Return [x, y] of the center of cell containing provided text 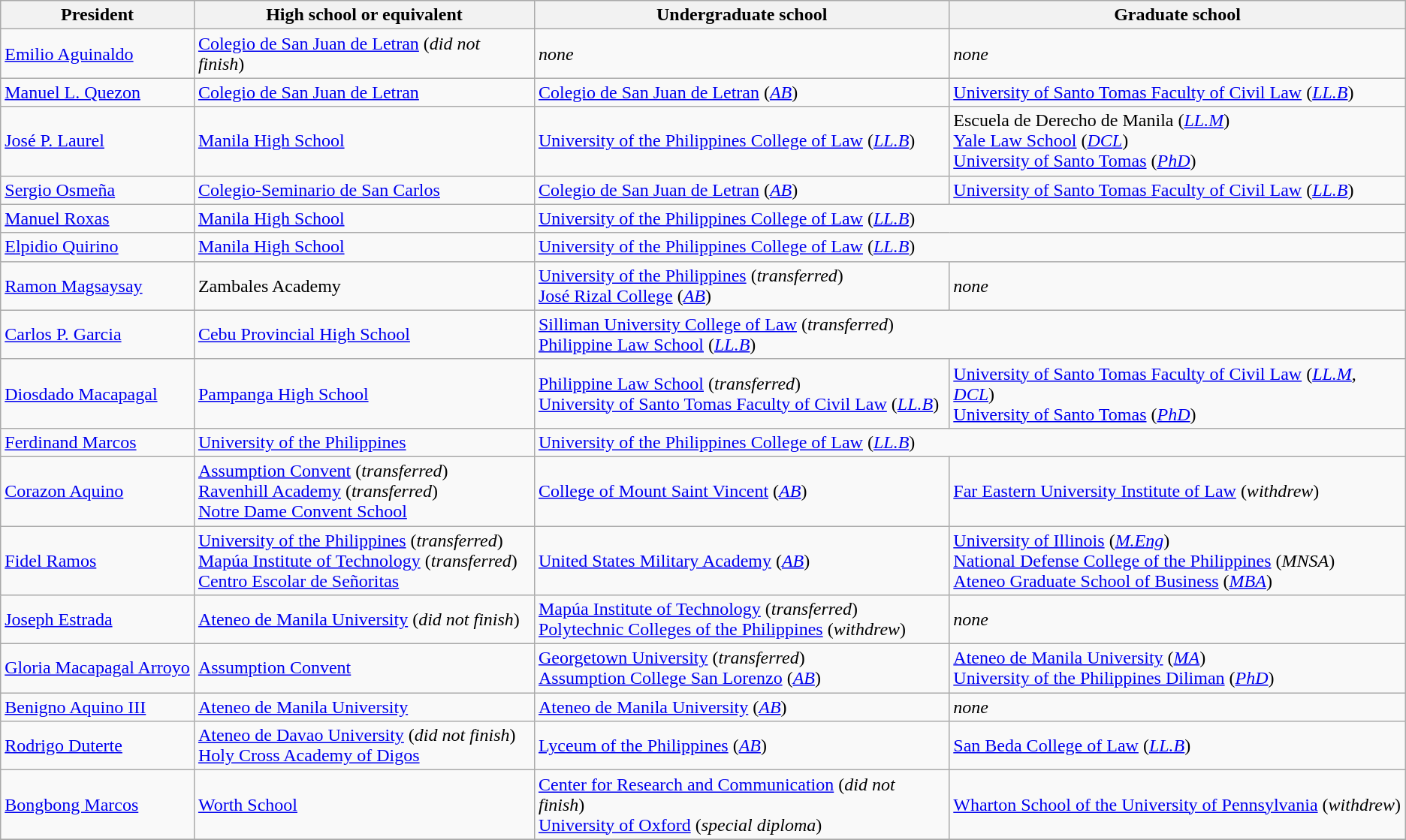
Far Eastern University Institute of Law (withdrew) [1178, 491]
Ateneo de Manila University (did not finish) [364, 620]
Gloria Macapagal Arroyo [98, 668]
Undergraduate school [741, 15]
University of Santo Tomas Faculty of Civil Law (LL.M, DCL) University of Santo Tomas (PhD) [1178, 393]
Lyceum of the Philippines (AB) [741, 746]
Diosdado Macapagal [98, 393]
Corazon Aquino [98, 491]
President [98, 15]
University of Illinois (M.Eng) National Defense College of the Philippines (MNSA) Ateneo Graduate School of Business (MBA) [1178, 560]
Bongbong Marcos [98, 805]
University of the Philippines [364, 442]
Emilio Aguinaldo [98, 54]
Assumption Convent [364, 668]
Ateneo de Davao University (did not finish) Holy Cross Academy of Digos [364, 746]
Ateneo de Manila University [364, 707]
Colegio de San Juan de Letran (did not finish) [364, 54]
Zambales Academy [364, 285]
Manuel Roxas [98, 218]
College of Mount Saint Vincent (AB) [741, 491]
Colegio-Seminario de San Carlos [364, 190]
Manuel L. Quezon [98, 92]
Ramon Magsaysay [98, 285]
Philippine Law School (transferred) University of Santo Tomas Faculty of Civil Law (LL.B) [741, 393]
San Beda College of Law (LL.B) [1178, 746]
Center for Research and Communication (did not finish) University of Oxford (special diploma) [741, 805]
University of the Philippines (transferred) José Rizal College (AB) [741, 285]
Rodrigo Duterte [98, 746]
University of the Philippines (transferred) Mapúa Institute of Technology (transferred) Centro Escolar de Señoritas [364, 560]
Fidel Ramos [98, 560]
United States Military Academy (AB) [741, 560]
Worth School [364, 805]
Elpidio Quirino [98, 247]
Carlos P. Garcia [98, 335]
Silliman University College of Law (transferred) Philippine Law School (LL.B) [970, 335]
Ateneo de Manila University (AB) [741, 707]
Sergio Osmeña [98, 190]
Assumption Convent (transferred) Ravenhill Academy (transferred) Notre Dame Convent School [364, 491]
Cebu Provincial High School [364, 335]
Graduate school [1178, 15]
Joseph Estrada [98, 620]
Georgetown University (transferred) Assumption College San Lorenzo (AB) [741, 668]
Benigno Aquino III [98, 707]
Escuela de Derecho de Manila (LL.M) Yale Law School (DCL) University of Santo Tomas (PhD) [1178, 141]
José P. Laurel [98, 141]
Ateneo de Manila University (MA) University of the Philippines Diliman (PhD) [1178, 668]
Ferdinand Marcos [98, 442]
Pampanga High School [364, 393]
High school or equivalent [364, 15]
Mapúa Institute of Technology (transferred) Polytechnic Colleges of the Philippines (withdrew) [741, 620]
Wharton School of the University of Pennsylvania (withdrew) [1178, 805]
Colegio de San Juan de Letran [364, 92]
